Search for the cell housing the specified text and yield its [x, y] center coordinate. 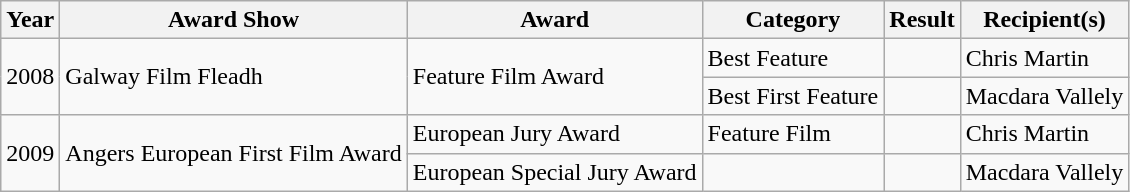
Award [554, 20]
Year [30, 20]
2008 [30, 77]
Recipient(s) [1044, 20]
Galway Film Fleadh [234, 77]
European Jury Award [554, 134]
European Special Jury Award [554, 172]
2009 [30, 153]
Best Feature [793, 58]
Feature Film [793, 134]
Best First Feature [793, 96]
Result [922, 20]
Category [793, 20]
Feature Film Award [554, 77]
Angers European First Film Award [234, 153]
Award Show [234, 20]
